Pinpoint the cell where the given text exists, returning its [x, y] midpoint coordinate. 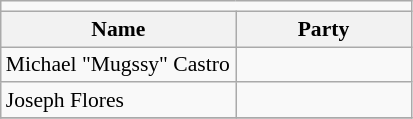
Party [324, 29]
Michael "Mugssy" Castro [118, 65]
Joseph Flores [118, 101]
Name [118, 29]
